Pinpoint the cell where the given text exists, returning its [x, y] midpoint coordinate. 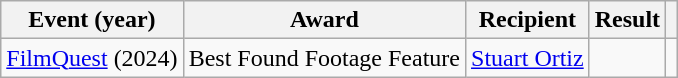
Best Found Footage Feature [324, 58]
Event (year) [92, 20]
Result [627, 20]
FilmQuest (2024) [92, 58]
Recipient [528, 20]
Award [324, 20]
Stuart Ortiz [528, 58]
